Search for the cell housing the specified text and yield its (x, y) center coordinate. 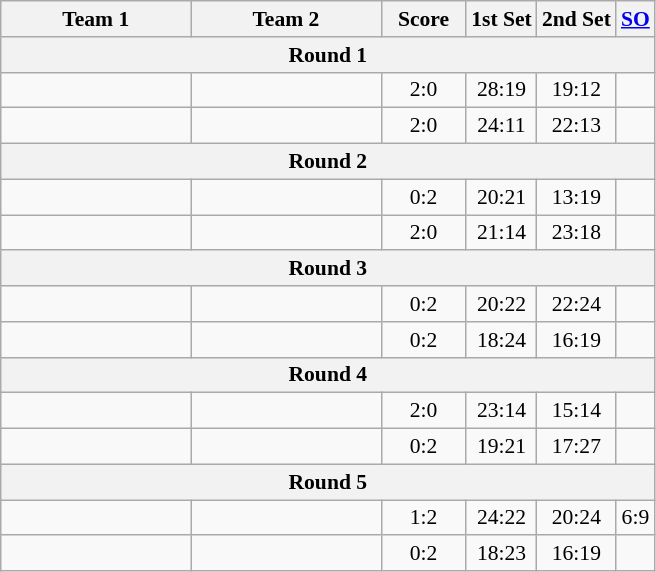
Round 5 (328, 482)
18:24 (502, 340)
13:19 (576, 197)
Score (424, 19)
22:24 (576, 304)
20:21 (502, 197)
2nd Set (576, 19)
1st Set (502, 19)
23:18 (576, 233)
Round 1 (328, 55)
22:13 (576, 126)
15:14 (576, 411)
Team 1 (96, 19)
20:22 (502, 304)
1:2 (424, 518)
Round 4 (328, 375)
19:12 (576, 90)
Round 2 (328, 162)
23:14 (502, 411)
19:21 (502, 447)
18:23 (502, 554)
17:27 (576, 447)
24:11 (502, 126)
SO (636, 19)
Team 2 (286, 19)
28:19 (502, 90)
20:24 (576, 518)
24:22 (502, 518)
Round 3 (328, 269)
21:14 (502, 233)
6:9 (636, 518)
